Return the (X, Y) coordinate for the center point of the cell that contains the specified text.  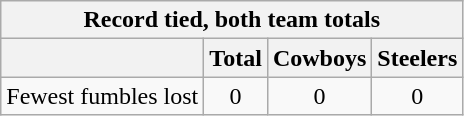
Steelers (418, 58)
Cowboys (319, 58)
Total (236, 58)
Fewest fumbles lost (102, 96)
Record tied, both team totals (232, 20)
